Extract the [x, y] coordinate from the center of the cell holding the provided text.  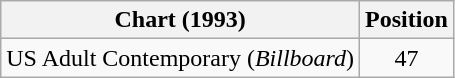
Chart (1993) [180, 20]
US Adult Contemporary (Billboard) [180, 58]
Position [407, 20]
47 [407, 58]
